Return the [x, y] coordinate for the center point of the cell that contains the specified text.  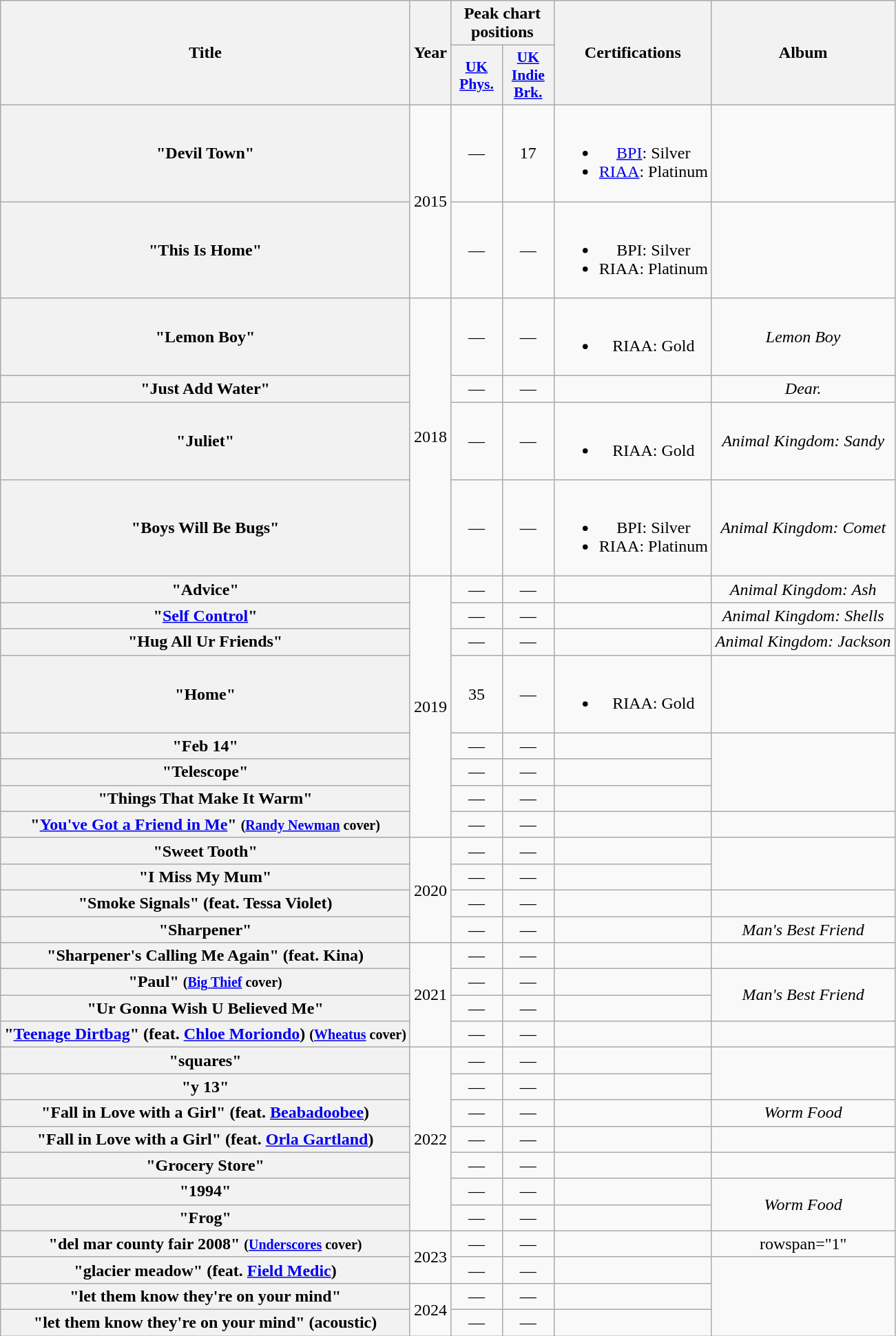
2024 [430, 1309]
Animal Kingdom: Sandy [803, 441]
Peak chart positions [502, 23]
"Just Add Water" [205, 389]
2018 [430, 437]
Lemon Boy [803, 337]
Title [205, 53]
"Feb 14" [205, 746]
"glacier meadow" (feat. Field Medic) [205, 1270]
"1994" [205, 1191]
"let them know they're on your mind" (acoustic) [205, 1322]
"Telescope" [205, 772]
"Advice" [205, 589]
2022 [430, 1139]
"del mar county fair 2008" (Underscores cover) [205, 1244]
Animal Kingdom: Shells [803, 616]
35 [477, 694]
"Home" [205, 694]
Animal Kingdom: Comet [803, 528]
"I Miss My Mum" [205, 877]
"Juliet" [205, 441]
"Grocery Store" [205, 1165]
2020 [430, 890]
"Teenage Dirtbag" (feat. Chloe Moriondo) (Wheatus cover) [205, 1034]
"Paul" (Big Thief cover) [205, 982]
"Things That Make It Warm" [205, 798]
"let them know they're on your mind" [205, 1296]
2023 [430, 1257]
"You've Got a Friend in Me" (Randy Newman cover) [205, 824]
2019 [430, 707]
rowspan="1" [803, 1244]
2021 [430, 995]
"Devil Town" [205, 153]
"squares" [205, 1061]
2015 [430, 201]
"Sharpener's Calling Me Again" (feat. Kina) [205, 956]
Animal Kingdom: Jackson [803, 642]
Dear. [803, 389]
Certifications [632, 53]
17 [528, 153]
"Self Control" [205, 616]
"Boys Will Be Bugs" [205, 528]
"Smoke Signals" (feat. Tessa Violet) [205, 903]
UKIndieBrk. [528, 76]
Animal Kingdom: Ash [803, 589]
"Sweet Tooth" [205, 850]
"Frog" [205, 1218]
"Hug All Ur Friends" [205, 642]
"Fall in Love with a Girl" (feat. Beabadoobee) [205, 1113]
"Ur Gonna Wish U Believed Me" [205, 1008]
UKPhys. [477, 76]
"Lemon Boy" [205, 337]
"Fall in Love with a Girl" (feat. Orla Gartland) [205, 1139]
Album [803, 53]
"This Is Home" [205, 249]
Year [430, 53]
"Sharpener" [205, 929]
"y 13" [205, 1087]
